Determine the (x, y) coordinate at the center of the cell enclosing the given text.  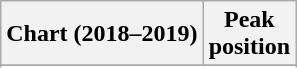
Peakposition (249, 34)
Chart (2018–2019) (102, 34)
